Return [x, y] of the center of cell containing provided text 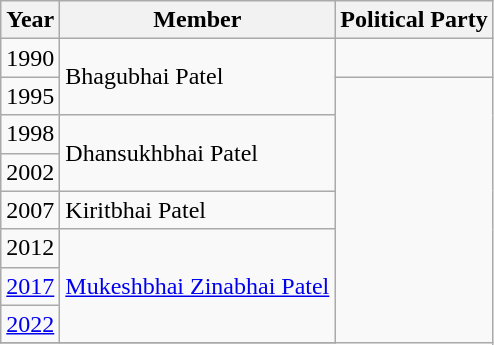
2017 [30, 286]
Member [198, 20]
1990 [30, 58]
2002 [30, 172]
Mukeshbhai Zinabhai Patel [198, 286]
Year [30, 20]
2022 [30, 324]
Dhansukhbhai Patel [198, 153]
1998 [30, 134]
Kiritbhai Patel [198, 210]
Bhagubhai Patel [198, 77]
2007 [30, 210]
1995 [30, 96]
Political Party [414, 20]
2012 [30, 248]
